Locate the cell with the specified text and output its (X, Y) center coordinate. 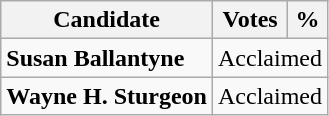
% (308, 20)
Wayne H. Sturgeon (107, 96)
Susan Ballantyne (107, 58)
Votes (250, 20)
Candidate (107, 20)
